For the text-containing cell, return its midpoint in (x, y) coordinate format. 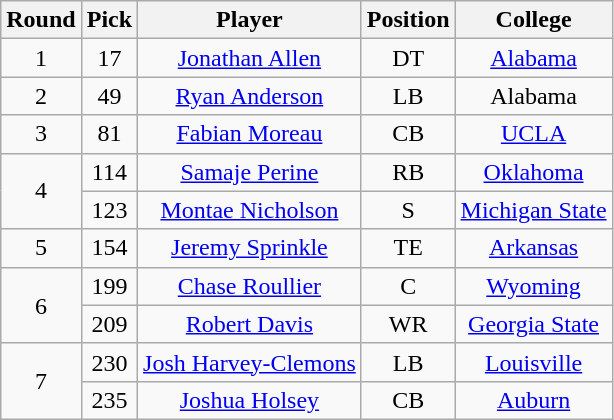
UCLA (534, 134)
230 (109, 362)
Jeremy Sprinkle (250, 248)
Joshua Holsey (250, 400)
Pick (109, 20)
S (408, 210)
209 (109, 324)
Round (41, 20)
199 (109, 286)
Fabian Moreau (250, 134)
Michigan State (534, 210)
Position (408, 20)
Montae Nicholson (250, 210)
Wyoming (534, 286)
TE (408, 248)
114 (109, 172)
Player (250, 20)
RB (408, 172)
Jonathan Allen (250, 58)
2 (41, 96)
1 (41, 58)
Chase Roullier (250, 286)
DT (408, 58)
154 (109, 248)
Ryan Anderson (250, 96)
123 (109, 210)
Arkansas (534, 248)
Oklahoma (534, 172)
49 (109, 96)
3 (41, 134)
7 (41, 381)
17 (109, 58)
235 (109, 400)
4 (41, 191)
Auburn (534, 400)
Louisville (534, 362)
Josh Harvey-Clemons (250, 362)
81 (109, 134)
Samaje Perine (250, 172)
WR (408, 324)
Robert Davis (250, 324)
C (408, 286)
5 (41, 248)
Georgia State (534, 324)
6 (41, 305)
College (534, 20)
